Find where the given text appears and provide that cell's center as (x, y) coordinate. 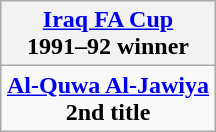
Al-Quwa Al-Jawiya2nd title (108, 98)
Iraq FA Cup1991–92 winner (108, 34)
